For the text-containing cell, return its midpoint in (X, Y) coordinate format. 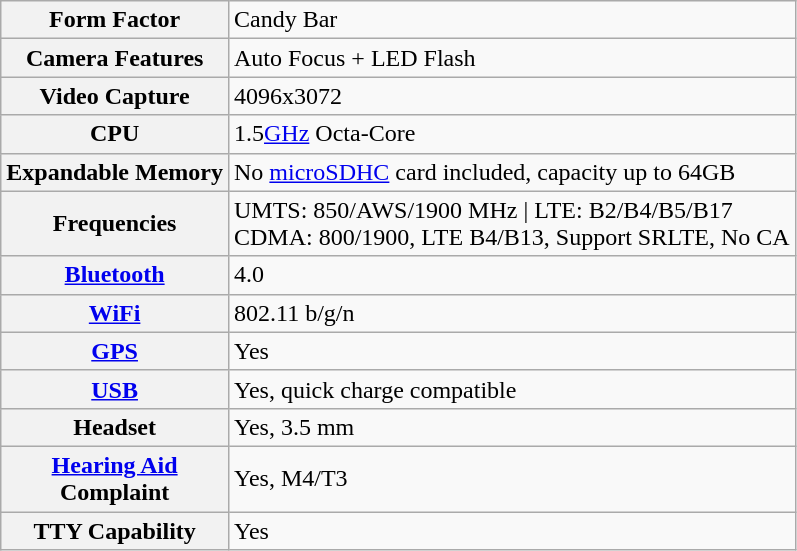
Candy Bar (512, 20)
Yes, quick charge compatible (512, 389)
Headset (115, 427)
USB (115, 389)
Auto Focus + LED Flash (512, 58)
4.0 (512, 275)
UMTS: 850/AWS/1900 MHz | LTE: B2/B4/B5/B17 CDMA: 800/1900, LTE B4/B13, Support SRLTE, No CA (512, 224)
Frequencies (115, 224)
Yes, 3.5 mm (512, 427)
CPU (115, 134)
GPS (115, 351)
Bluetooth (115, 275)
Video Capture (115, 96)
WiFi (115, 313)
Yes, M4/T3 (512, 478)
1.5GHz Octa-Core (512, 134)
Hearing Aid Complaint (115, 478)
TTY Capability (115, 531)
No microSDHC card included, capacity up to 64GB (512, 172)
4096x3072 (512, 96)
802.11 b/g/n (512, 313)
Expandable Memory (115, 172)
Form Factor (115, 20)
Camera Features (115, 58)
